Scan for the cell matching the given text and deliver its (X, Y) coordinate at center. 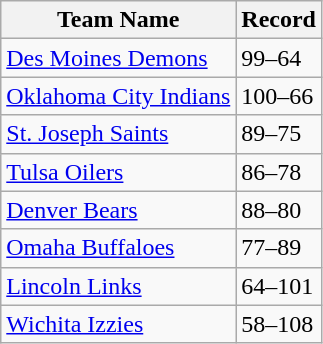
Omaha Buffaloes (118, 248)
99–64 (279, 58)
St. Joseph Saints (118, 134)
Tulsa Oilers (118, 172)
Denver Bears (118, 210)
Oklahoma City Indians (118, 96)
77–89 (279, 248)
88–80 (279, 210)
Des Moines Demons (118, 58)
86–78 (279, 172)
Lincoln Links (118, 286)
Record (279, 20)
100–66 (279, 96)
Wichita Izzies (118, 324)
64–101 (279, 286)
58–108 (279, 324)
Team Name (118, 20)
89–75 (279, 134)
